Extract the [x, y] coordinate from the center of the cell holding the provided text.  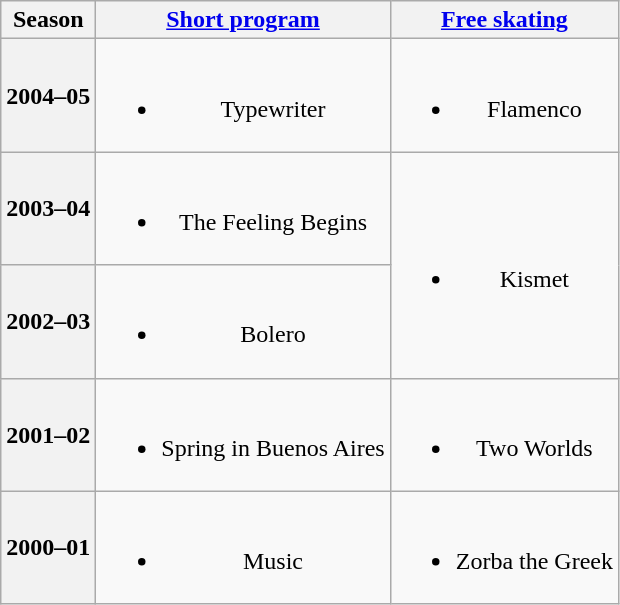
The Feeling Begins [243, 208]
Music [243, 548]
2002–03 [48, 322]
Two Worlds [504, 434]
Free skating [504, 20]
2004–05 [48, 96]
2000–01 [48, 548]
Typewriter [243, 96]
Short program [243, 20]
2003–04 [48, 208]
2001–02 [48, 434]
Spring in Buenos Aires [243, 434]
Zorba the Greek [504, 548]
Bolero [243, 322]
Flamenco [504, 96]
Season [48, 20]
Kismet [504, 265]
